Identify which cell holds the provided text, then report its (x, y) central coordinate. 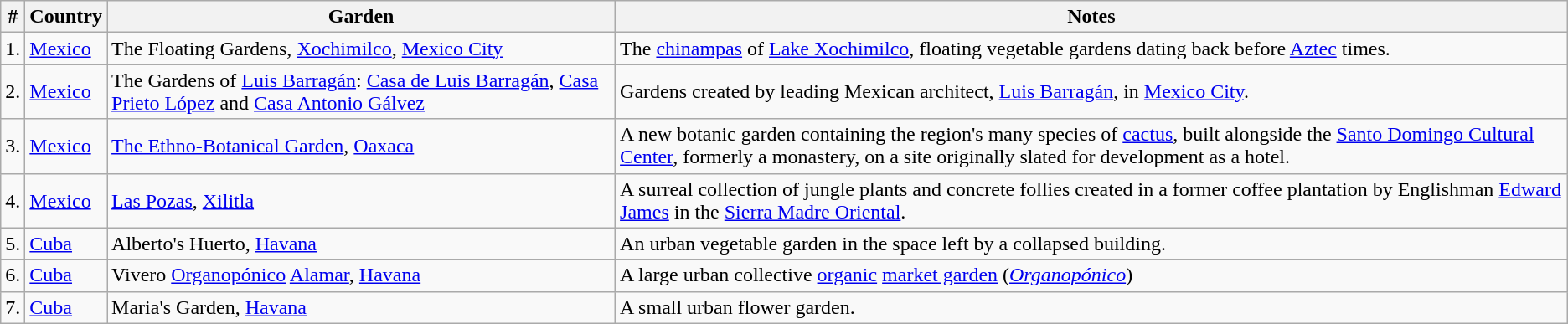
2. (13, 92)
Las Pozas, Xilitla (362, 201)
1. (13, 49)
The Gardens of Luis Barragán: Casa de Luis Barragán, Casa Prieto López and Casa Antonio Gálvez (362, 92)
Country (66, 17)
Notes (1092, 17)
Gardens created by leading Mexican architect, Luis Barragán, in Mexico City. (1092, 92)
6. (13, 275)
Maria's Garden, Havana (362, 307)
A small urban flower garden. (1092, 307)
An urban vegetable garden in the space left by a collapsed building. (1092, 244)
A large urban collective organic market garden (Organopónico) (1092, 275)
The chinampas of Lake Xochimilco, floating vegetable gardens dating back before Aztec times. (1092, 49)
The Ethno-Botanical Garden, Oaxaca (362, 146)
The Floating Gardens, Xochimilco, Mexico City (362, 49)
Garden (362, 17)
4. (13, 201)
7. (13, 307)
Vivero Organopónico Alamar, Havana (362, 275)
3. (13, 146)
Alberto's Huerto, Havana (362, 244)
# (13, 17)
5. (13, 244)
